Return [X, Y] of the center of cell containing provided text 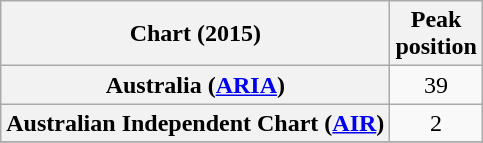
2 [436, 123]
Peakposition [436, 34]
Chart (2015) [196, 34]
Australian Independent Chart (AIR) [196, 123]
Australia (ARIA) [196, 85]
39 [436, 85]
